Capture the cell that displays the provided text and extract its [X, Y] central coordinate. 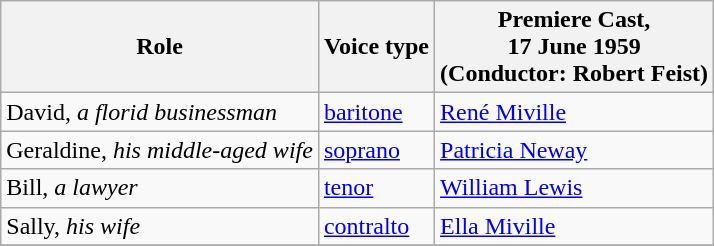
contralto [376, 226]
Premiere Cast, 17 June 1959(Conductor: Robert Feist) [574, 47]
tenor [376, 188]
Ella Miville [574, 226]
Voice type [376, 47]
Sally, his wife [160, 226]
baritone [376, 112]
Bill, a lawyer [160, 188]
Geraldine, his middle-aged wife [160, 150]
Role [160, 47]
Patricia Neway [574, 150]
David, a florid businessman [160, 112]
soprano [376, 150]
René Miville [574, 112]
William Lewis [574, 188]
